Provide the [X, Y] coordinate of the cell's center where the given text is located.  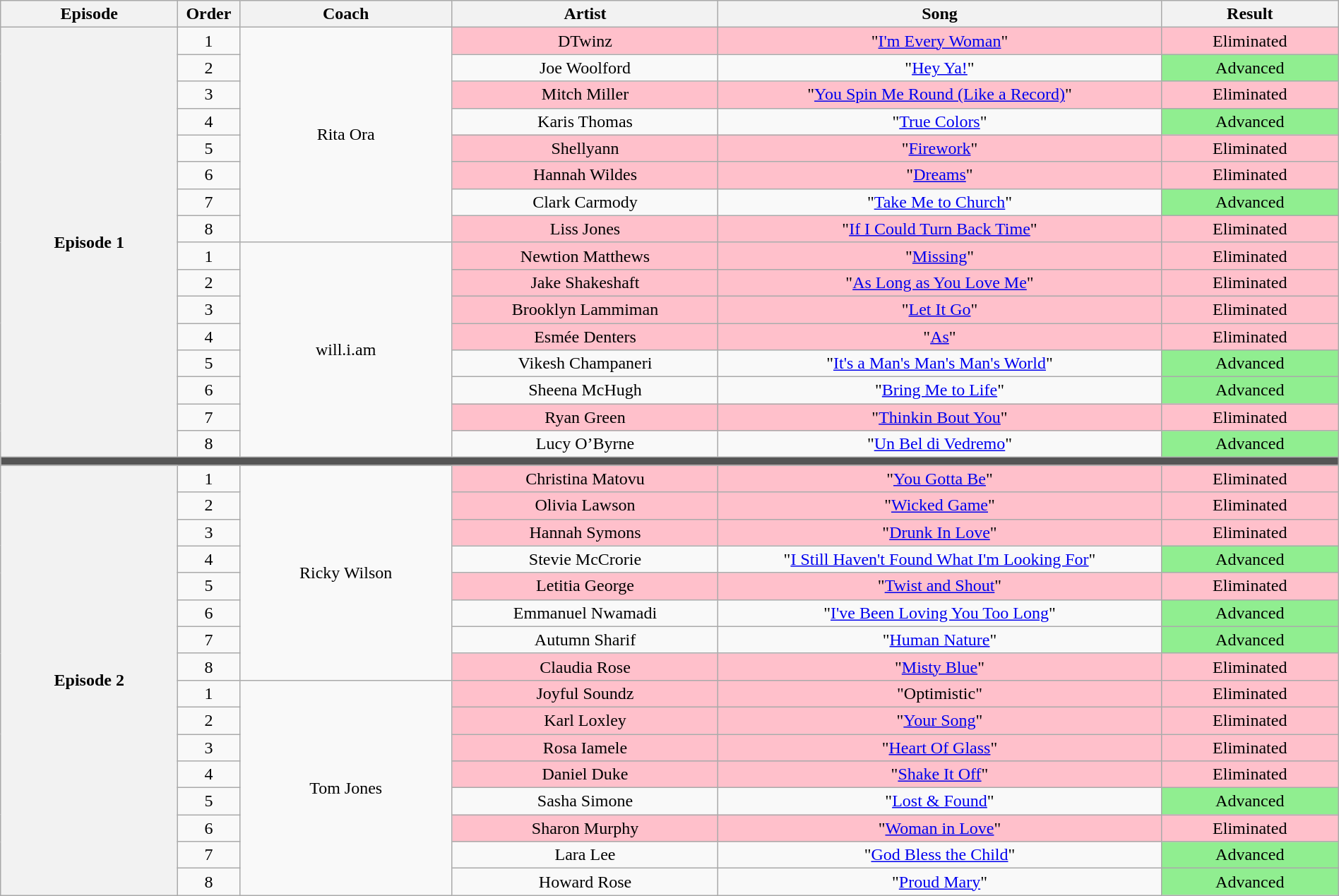
Song [939, 14]
"As" [939, 337]
"Wicked Game" [939, 506]
"If I Could Turn Back Time" [939, 229]
Result [1250, 14]
"Proud Mary" [939, 882]
"Misty Blue" [939, 667]
Olivia Lawson [585, 506]
Rosa Iamele [585, 748]
will.i.am [346, 350]
"Human Nature" [939, 640]
"You Spin Me Round (Like a Record)" [939, 95]
Artist [585, 14]
Sharon Murphy [585, 828]
"Your Song" [939, 720]
"Un Bel di Vedremo" [939, 444]
"I've Been Loving You Too Long" [939, 613]
Karis Thomas [585, 121]
Rita Ora [346, 135]
Hannah Wildes [585, 175]
"Take Me to Church" [939, 202]
"Thinkin Bout You" [939, 417]
"Woman in Love" [939, 828]
DTwinz [585, 41]
Ricky Wilson [346, 573]
Joyful Soundz [585, 693]
Lara Lee [585, 855]
"I'm Every Woman" [939, 41]
Newtion Matthews [585, 256]
"Dreams" [939, 175]
Stevie McCrorie [585, 559]
Sasha Simone [585, 801]
Lucy O’Byrne [585, 444]
Esmée Denters [585, 337]
"Drunk In Love" [939, 532]
"Firework" [939, 148]
Jake Shakeshaft [585, 282]
Clark Carmody [585, 202]
Tom Jones [346, 787]
Shellyann [585, 148]
"You Gotta Be" [939, 479]
"Let It Go" [939, 309]
"It's a Man's Man's Man's World" [939, 364]
Hannah Symons [585, 532]
"Hey Ya!" [939, 68]
"Twist and Shout" [939, 586]
Letitia George [585, 586]
Coach [346, 14]
"Bring Me to Life" [939, 390]
"Shake It Off" [939, 775]
Emmanuel Nwamadi [585, 613]
"Optimistic" [939, 693]
Sheena McHugh [585, 390]
"Lost & Found" [939, 801]
Autumn Sharif [585, 640]
Episode 2 [89, 681]
Ryan Green [585, 417]
Order [209, 14]
Howard Rose [585, 882]
"Missing" [939, 256]
Liss Jones [585, 229]
"God Bless the Child" [939, 855]
Episode [89, 14]
Karl Loxley [585, 720]
Joe Woolford [585, 68]
Mitch Miller [585, 95]
Claudia Rose [585, 667]
Vikesh Champaneri [585, 364]
Episode 1 [89, 243]
"Heart Of Glass" [939, 748]
Christina Matovu [585, 479]
Brooklyn Lammiman [585, 309]
"True Colors" [939, 121]
Daniel Duke [585, 775]
"As Long as You Love Me" [939, 282]
"I Still Haven't Found What I'm Looking For" [939, 559]
